Output the (X, Y) coordinate of the center of the cell containing the given text.  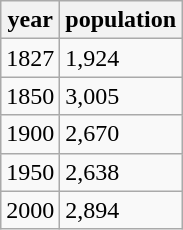
2,894 (121, 210)
1,924 (121, 58)
1950 (30, 172)
1827 (30, 58)
1900 (30, 134)
1850 (30, 96)
population (121, 20)
2,670 (121, 134)
year (30, 20)
3,005 (121, 96)
2,638 (121, 172)
2000 (30, 210)
